Return the (X, Y) coordinate for the center point of the cell that contains the specified text.  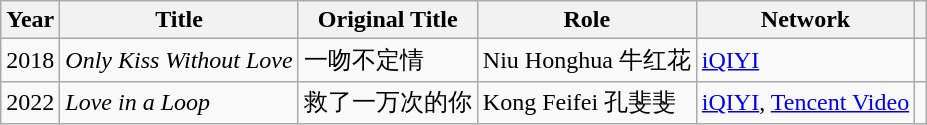
Kong Feifei 孔斐斐 (586, 102)
Original Title (388, 20)
2022 (30, 102)
Role (586, 20)
iQIYI, Tencent Video (805, 102)
2018 (30, 60)
Network (805, 20)
救了一万次的你 (388, 102)
一吻不定情 (388, 60)
Year (30, 20)
Only Kiss Without Love (179, 60)
iQIYI (805, 60)
Niu Honghua 牛红花 (586, 60)
Love in a Loop (179, 102)
Title (179, 20)
